From the cell containing the given text, extract its center point as (X, Y) coordinate. 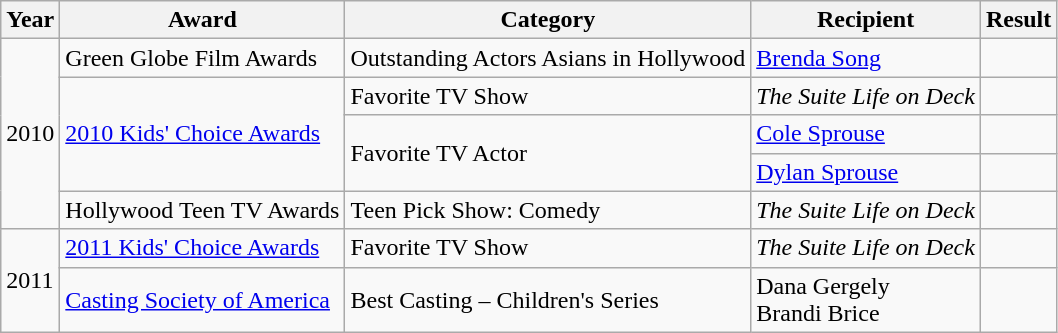
Favorite TV Actor (548, 153)
Best Casting – Children's Series (548, 300)
Hollywood Teen TV Awards (202, 210)
2010 Kids' Choice Awards (202, 134)
Result (1018, 20)
Recipient (866, 20)
Award (202, 20)
Dylan Sprouse (866, 172)
2011 (30, 280)
Dana GergelyBrandi Brice (866, 300)
Year (30, 20)
Cole Sprouse (866, 134)
Brenda Song (866, 58)
2011 Kids' Choice Awards (202, 248)
Green Globe Film Awards (202, 58)
Outstanding Actors Asians in Hollywood (548, 58)
Casting Society of America (202, 300)
Category (548, 20)
2010 (30, 134)
Teen Pick Show: Comedy (548, 210)
